Pinpoint the cell where the given text exists, returning its [X, Y] midpoint coordinate. 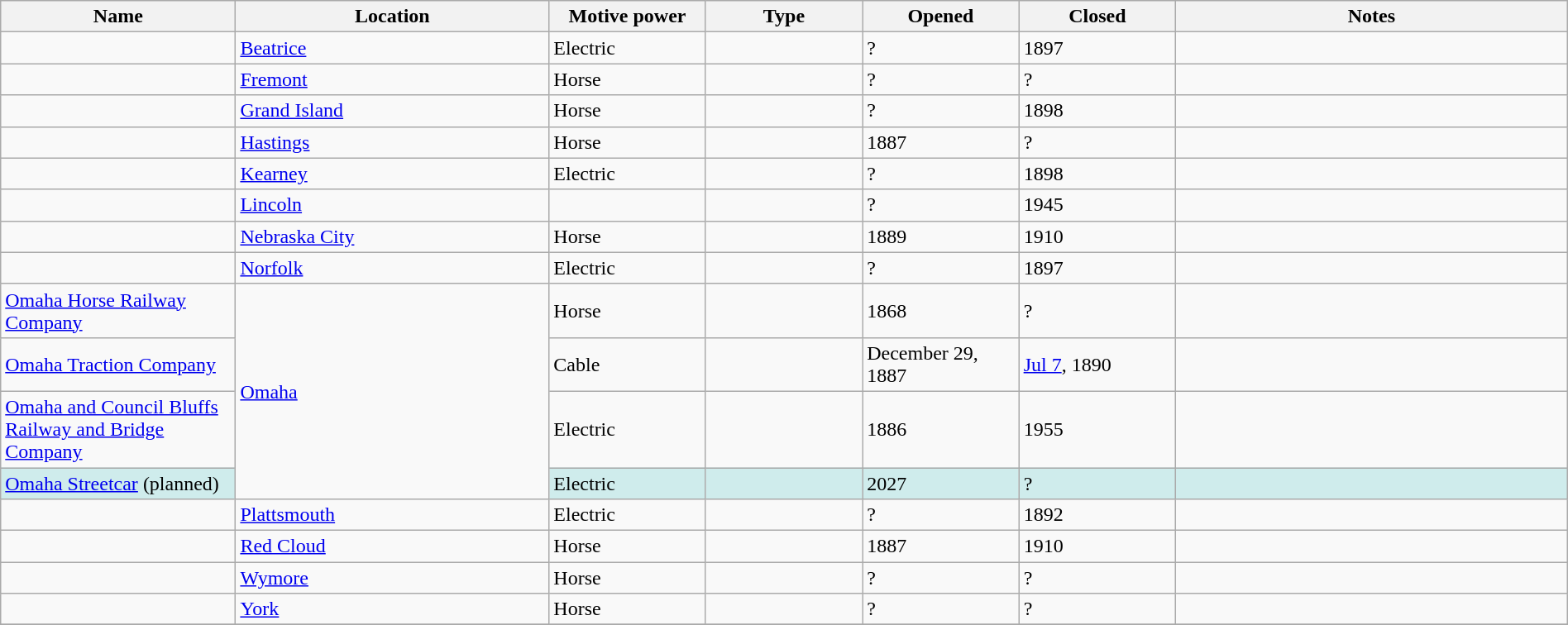
Jul 7, 1890 [1097, 364]
York [392, 609]
1889 [941, 236]
Omaha Streetcar (planned) [118, 484]
Omaha and Council Bluffs Railway and Bridge Company [118, 429]
Nebraska City [392, 236]
Wymore [392, 578]
Notes [1372, 17]
Hastings [392, 142]
2027 [941, 484]
Location [392, 17]
1892 [1097, 515]
1886 [941, 429]
Omaha Horse Railway Company [118, 311]
Cable [627, 364]
Omaha [392, 391]
1955 [1097, 429]
Omaha Traction Company [118, 364]
Closed [1097, 17]
1945 [1097, 205]
Grand Island [392, 111]
Name [118, 17]
Kearney [392, 174]
Motive power [627, 17]
Opened [941, 17]
Lincoln [392, 205]
Fremont [392, 79]
Type [784, 17]
December 29, 1887 [941, 364]
Plattsmouth [392, 515]
Red Cloud [392, 546]
Norfolk [392, 268]
Beatrice [392, 48]
1868 [941, 311]
